Pinpoint the cell where the given text exists, returning its [X, Y] midpoint coordinate. 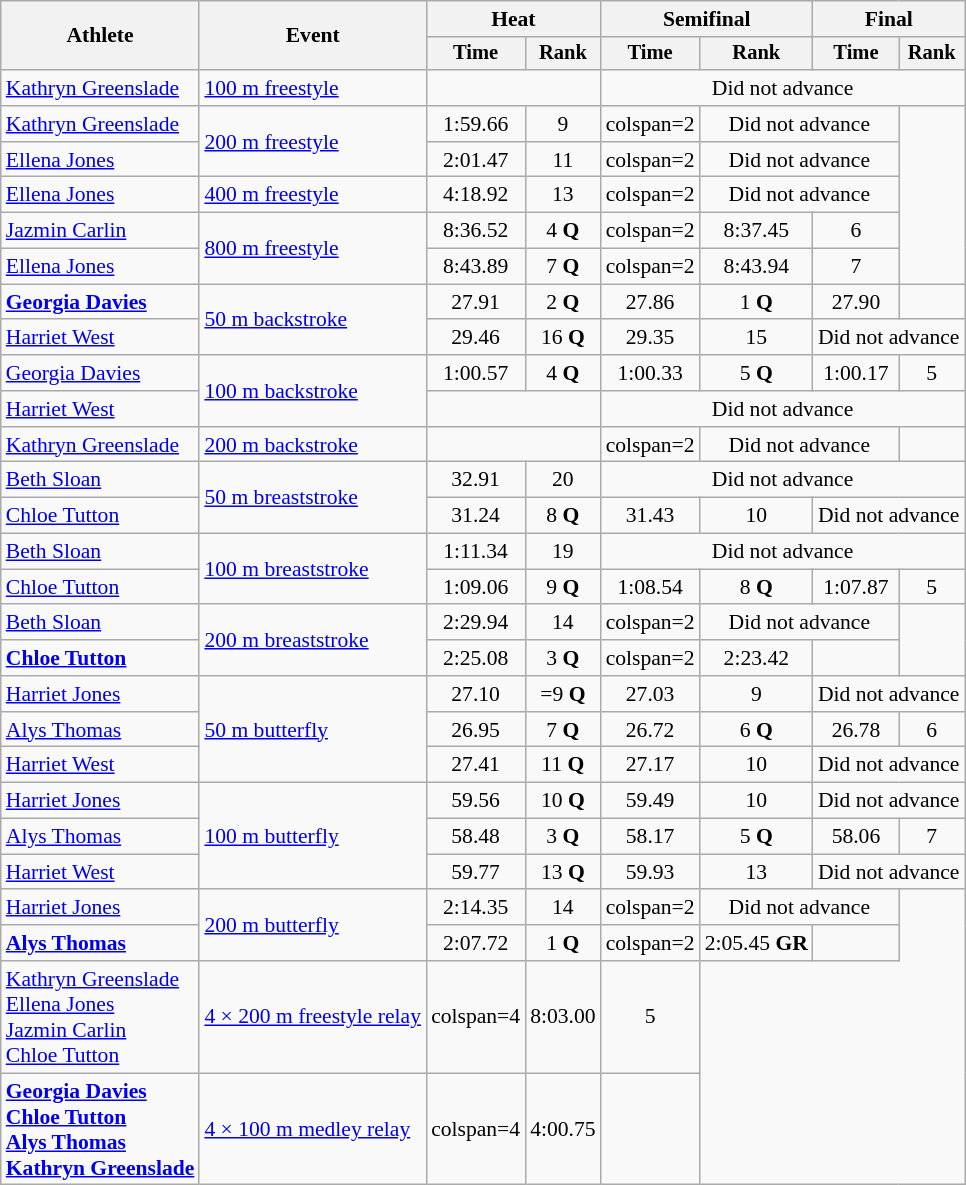
Final [889, 19]
27.41 [476, 765]
Jazmin Carlin [100, 231]
59.93 [650, 872]
4:00.75 [562, 1129]
59.77 [476, 872]
2:01.47 [476, 160]
200 m breaststroke [312, 640]
27.91 [476, 302]
2 Q [562, 302]
1:09.06 [476, 587]
4 × 200 m freestyle relay [312, 1017]
15 [756, 338]
1:00.57 [476, 373]
2:29.94 [476, 623]
4:18.92 [476, 195]
29.46 [476, 338]
100 m backstroke [312, 390]
16 Q [562, 338]
2:07.72 [476, 943]
2:05.45 GR [756, 943]
400 m freestyle [312, 195]
27.17 [650, 765]
=9 Q [562, 694]
26.78 [856, 730]
1:00.33 [650, 373]
26.72 [650, 730]
27.90 [856, 302]
4 × 100 m medley relay [312, 1129]
2:25.08 [476, 658]
31.43 [650, 516]
29.35 [650, 338]
1:07.87 [856, 587]
200 m freestyle [312, 142]
10 Q [562, 801]
8:43.94 [756, 267]
Event [312, 36]
8:37.45 [756, 231]
26.95 [476, 730]
100 m breaststroke [312, 570]
Kathryn GreensladeEllena JonesJazmin CarlinChloe Tutton [100, 1017]
1:59.66 [476, 124]
27.10 [476, 694]
200 m butterfly [312, 926]
Heat [514, 19]
27.86 [650, 302]
800 m freestyle [312, 248]
58.06 [856, 837]
8:03.00 [562, 1017]
1:11.34 [476, 552]
19 [562, 552]
50 m butterfly [312, 730]
50 m backstroke [312, 320]
200 m backstroke [312, 445]
58.17 [650, 837]
58.48 [476, 837]
20 [562, 480]
Semifinal [707, 19]
2:23.42 [756, 658]
1:00.17 [856, 373]
Georgia DaviesChloe TuttonAlys ThomasKathryn Greenslade [100, 1129]
11 Q [562, 765]
59.56 [476, 801]
8:36.52 [476, 231]
31.24 [476, 516]
2:14.35 [476, 908]
8:43.89 [476, 267]
1:08.54 [650, 587]
Athlete [100, 36]
9 Q [562, 587]
59.49 [650, 801]
13 Q [562, 872]
27.03 [650, 694]
100 m freestyle [312, 88]
100 m butterfly [312, 836]
50 m breaststroke [312, 498]
6 Q [756, 730]
32.91 [476, 480]
11 [562, 160]
